Output the (x, y) coordinate of the center of the cell containing the given text.  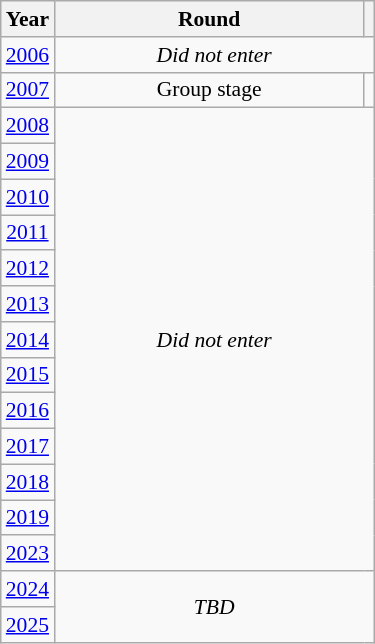
2007 (28, 90)
2016 (28, 411)
2006 (28, 55)
2010 (28, 197)
2023 (28, 554)
Group stage (209, 90)
2012 (28, 269)
Year (28, 19)
2024 (28, 589)
2015 (28, 375)
2025 (28, 625)
Round (209, 19)
TBD (214, 606)
2018 (28, 482)
2011 (28, 233)
2009 (28, 162)
2019 (28, 518)
2017 (28, 447)
2014 (28, 340)
2008 (28, 126)
2013 (28, 304)
